Output the (X, Y) coordinate of the center of the cell containing the given text.  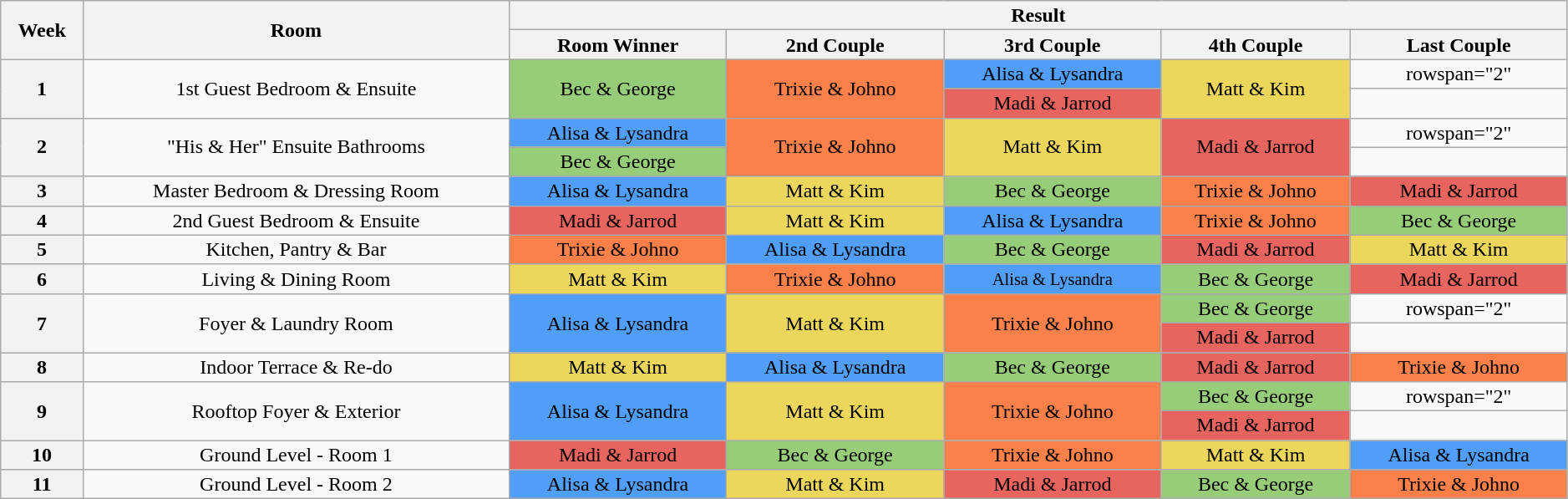
2 (42, 147)
11 (42, 485)
Room Winner (617, 45)
3rd Couple (1053, 45)
Result (1038, 15)
2nd Couple (835, 45)
6 (42, 279)
Last Couple (1459, 45)
Week (42, 30)
2nd Guest Bedroom & Ensuite (296, 221)
10 (42, 455)
4 (42, 221)
9 (42, 411)
Master Bedroom & Dressing Room (296, 191)
Foyer & Laundry Room (296, 323)
Ground Level - Room 1 (296, 455)
7 (42, 323)
"His & Her" Ensuite Bathrooms (296, 147)
Living & Dining Room (296, 279)
Rooftop Foyer & Exterior (296, 411)
8 (42, 368)
4th Couple (1256, 45)
Ground Level - Room 2 (296, 485)
5 (42, 249)
Kitchen, Pantry & Bar (296, 249)
3 (42, 191)
1st Guest Bedroom & Ensuite (296, 89)
1 (42, 89)
Room (296, 30)
Indoor Terrace & Re-do (296, 368)
